Return the [X, Y] coordinate for the center point of the cell that contains the specified text.  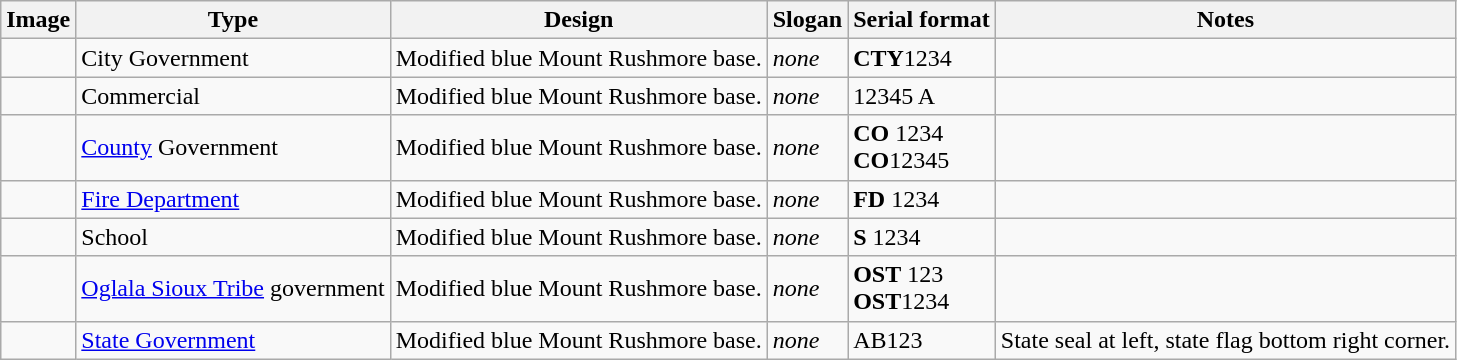
12345 A [922, 96]
State Government [233, 340]
County Government [233, 148]
Oglala Sioux Tribe government [233, 288]
CO 1234CO12345 [922, 148]
Commercial [233, 96]
Design [578, 20]
City Government [233, 58]
Fire Department [233, 199]
Notes [1225, 20]
Serial format [922, 20]
S 1234 [922, 237]
School [233, 237]
Image [38, 20]
FD 1234 [922, 199]
OST 123OST1234 [922, 288]
Slogan [807, 20]
CTY1234 [922, 58]
Type [233, 20]
State seal at left, state flag bottom right corner. [1225, 340]
AB123 [922, 340]
